Determine the [x, y] coordinate at the center of the cell enclosing the given text.  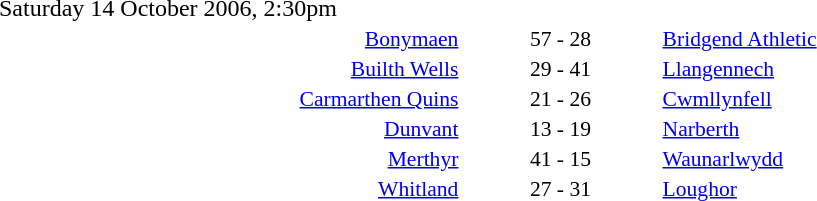
29 - 41 [560, 68]
57 - 28 [560, 38]
21 - 26 [560, 98]
41 - 15 [560, 158]
13 - 19 [560, 128]
